Output the [x, y] coordinate of the center of the cell containing the given text.  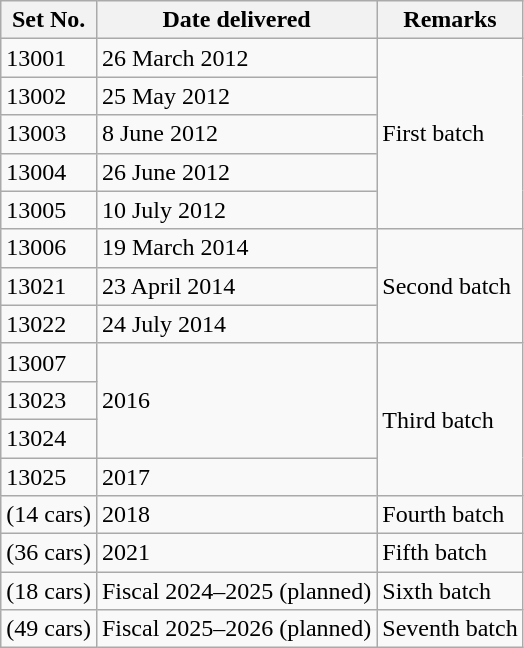
2016 [236, 400]
13022 [49, 324]
Second batch [450, 286]
23 April 2014 [236, 286]
26 March 2012 [236, 58]
10 July 2012 [236, 210]
Fiscal 2025–2026 (planned) [236, 629]
25 May 2012 [236, 96]
(14 cars) [49, 515]
Sixth batch [450, 591]
Set No. [49, 20]
13007 [49, 362]
2018 [236, 515]
Third batch [450, 419]
Fourth batch [450, 515]
13023 [49, 400]
Seventh batch [450, 629]
First batch [450, 134]
2017 [236, 477]
13005 [49, 210]
13025 [49, 477]
19 March 2014 [236, 248]
Date delivered [236, 20]
(49 cars) [49, 629]
13006 [49, 248]
13003 [49, 134]
13021 [49, 286]
13024 [49, 438]
(36 cars) [49, 553]
13002 [49, 96]
Fifth batch [450, 553]
Remarks [450, 20]
Fiscal 2024–2025 (planned) [236, 591]
24 July 2014 [236, 324]
8 June 2012 [236, 134]
13004 [49, 172]
26 June 2012 [236, 172]
13001 [49, 58]
2021 [236, 553]
(18 cars) [49, 591]
